Identify which cell holds the provided text, then report its [X, Y] central coordinate. 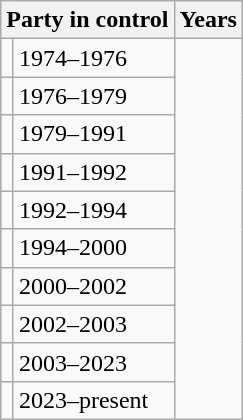
1979–1991 [94, 134]
Years [208, 20]
2000–2002 [94, 286]
1974–1976 [94, 58]
2003–2023 [94, 362]
1992–1994 [94, 210]
1994–2000 [94, 248]
2023–present [94, 400]
Party in control [88, 20]
1991–1992 [94, 172]
1976–1979 [94, 96]
2002–2003 [94, 324]
